Pinpoint the cell where the given text exists, returning its [X, Y] midpoint coordinate. 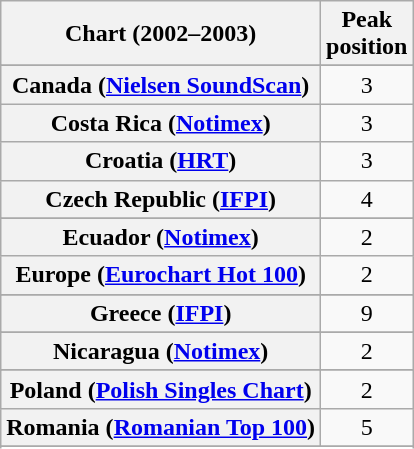
4 [367, 199]
Nicaragua (Notimex) [161, 351]
Costa Rica (Notimex) [161, 123]
Greece (IFPI) [161, 313]
9 [367, 313]
Czech Republic (IFPI) [161, 199]
Peakposition [367, 34]
Chart (2002–2003) [161, 34]
Ecuador (Notimex) [161, 237]
Europe (Eurochart Hot 100) [161, 275]
Croatia (HRT) [161, 161]
Romania (Romanian Top 100) [161, 427]
Canada (Nielsen SoundScan) [161, 85]
Poland (Polish Singles Chart) [161, 389]
5 [367, 427]
